For the text-containing cell, return its midpoint in (x, y) coordinate format. 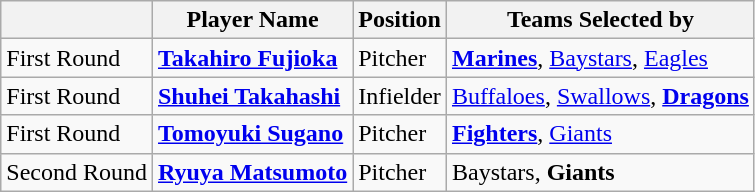
Player Name (252, 20)
Marines, Baystars, Eagles (600, 58)
Buffaloes, Swallows, Dragons (600, 96)
Second Round (77, 172)
Tomoyuki Sugano (252, 134)
Teams Selected by (600, 20)
Infielder (400, 96)
Baystars, Giants (600, 172)
Position (400, 20)
Ryuya Matsumoto (252, 172)
Takahiro Fujioka (252, 58)
Shuhei Takahashi (252, 96)
Fighters, Giants (600, 134)
